Locate the cell with the specified text and output its (X, Y) center coordinate. 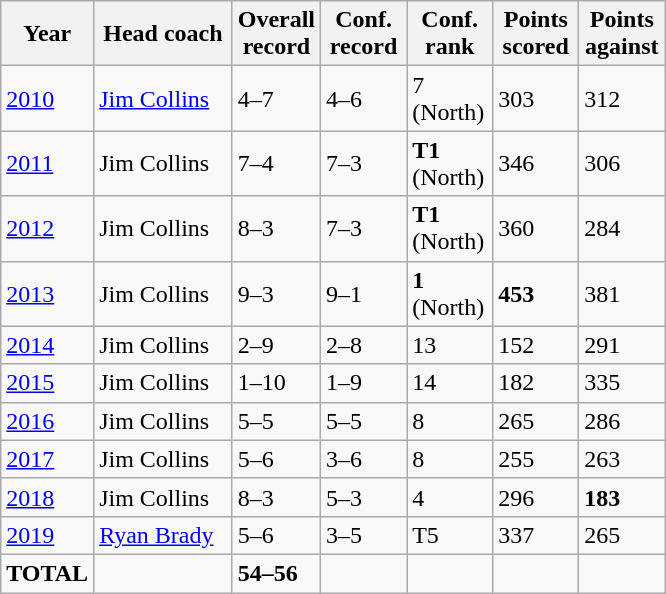
Ryan Brady (164, 535)
54–56 (276, 573)
9–3 (276, 294)
1–9 (364, 383)
303 (536, 98)
312 (622, 98)
360 (536, 228)
Conf. rank (450, 34)
381 (622, 294)
Year (48, 34)
2–8 (364, 345)
346 (536, 164)
4 (450, 497)
284 (622, 228)
14 (450, 383)
453 (536, 294)
7–4 (276, 164)
263 (622, 459)
13 (450, 345)
182 (536, 383)
2018 (48, 497)
Points scored (536, 34)
2014 (48, 345)
3–5 (364, 535)
2016 (48, 421)
4–6 (364, 98)
2–9 (276, 345)
152 (536, 345)
4–7 (276, 98)
2011 (48, 164)
2013 (48, 294)
9–1 (364, 294)
2010 (48, 98)
Conf. record (364, 34)
2012 (48, 228)
1–10 (276, 383)
183 (622, 497)
337 (536, 535)
T5 (450, 535)
306 (622, 164)
Points against (622, 34)
2015 (48, 383)
291 (622, 345)
7 (North) (450, 98)
296 (536, 497)
335 (622, 383)
286 (622, 421)
5–3 (364, 497)
2017 (48, 459)
TOTAL (48, 573)
Head coach (164, 34)
2019 (48, 535)
255 (536, 459)
Overall record (276, 34)
3–6 (364, 459)
1 (North) (450, 294)
